Output the [x, y] coordinate of the center of the cell containing the given text.  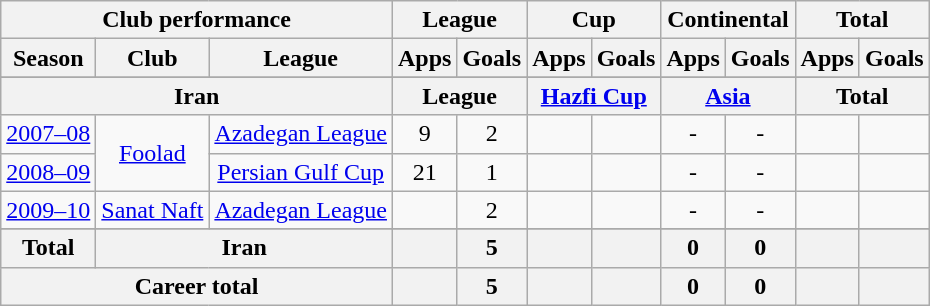
Continental [728, 20]
1 [492, 172]
Cup [594, 20]
Sanat Naft [152, 210]
Season [48, 58]
21 [424, 172]
2008–09 [48, 172]
9 [424, 134]
Persian Gulf Cup [301, 172]
Asia [728, 96]
Hazfi Cup [594, 96]
Club [152, 58]
Club performance [197, 20]
Foolad [152, 153]
Career total [197, 286]
2007–08 [48, 134]
2009–10 [48, 210]
